Identify which cell holds the provided text, then report its [X, Y] central coordinate. 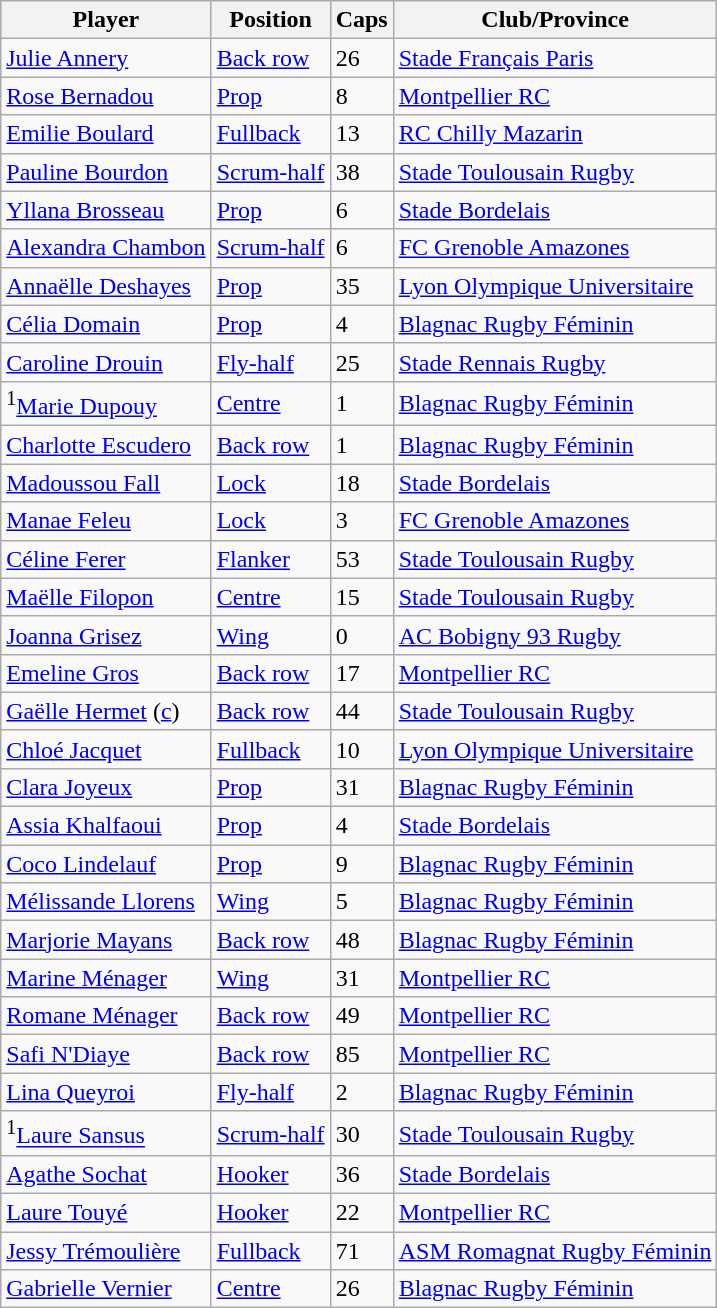
Safi N'Diaye [106, 1054]
Coco Lindelauf [106, 864]
Julie Annery [106, 58]
17 [362, 673]
1Marie Dupouy [106, 404]
Flanker [270, 559]
Céline Ferer [106, 559]
5 [362, 902]
71 [362, 1251]
Joanna Grisez [106, 635]
Gaëlle Hermet (c) [106, 711]
Caps [362, 20]
1Laure Sansus [106, 1134]
Célia Domain [106, 324]
36 [362, 1175]
10 [362, 749]
Jessy Trémoulière [106, 1251]
Player [106, 20]
Emeline Gros [106, 673]
Madoussou Fall [106, 483]
Club/Province [555, 20]
35 [362, 286]
Laure Touyé [106, 1213]
13 [362, 134]
44 [362, 711]
49 [362, 1016]
Position [270, 20]
8 [362, 96]
Assia Khalfaoui [106, 826]
Yllana Brosseau [106, 210]
AC Bobigny 93 Rugby [555, 635]
Charlotte Escudero [106, 445]
85 [362, 1054]
Marine Ménager [106, 978]
Annaëlle Deshayes [106, 286]
Clara Joyeux [106, 787]
Lina Queyroi [106, 1092]
Caroline Drouin [106, 362]
Gabrielle Vernier [106, 1289]
Marjorie Mayans [106, 940]
Alexandra Chambon [106, 248]
9 [362, 864]
18 [362, 483]
2 [362, 1092]
0 [362, 635]
Agathe Sochat [106, 1175]
25 [362, 362]
RC Chilly Mazarin [555, 134]
Stade Français Paris [555, 58]
38 [362, 172]
53 [362, 559]
Romane Ménager [106, 1016]
48 [362, 940]
22 [362, 1213]
ASM Romagnat Rugby Féminin [555, 1251]
Emilie Boulard [106, 134]
3 [362, 521]
Chloé Jacquet [106, 749]
Mélissande Llorens [106, 902]
Maëlle Filopon [106, 597]
Manae Feleu [106, 521]
Stade Rennais Rugby [555, 362]
30 [362, 1134]
Rose Bernadou [106, 96]
15 [362, 597]
Pauline Bourdon [106, 172]
